Scan for the cell matching the given text and deliver its (x, y) coordinate at center. 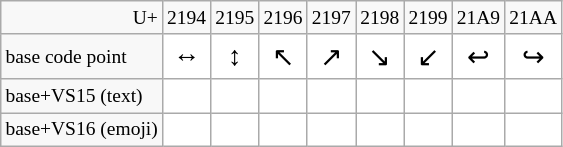
21A9 (478, 18)
↖ (283, 56)
2196 (283, 18)
base code point (82, 56)
2198 (380, 18)
↕ (235, 56)
2197 (331, 18)
↘ (380, 56)
base+VS16 (emoji) (82, 130)
U+ (82, 18)
↩ (478, 56)
base+VS15 (text) (82, 96)
2199 (428, 18)
↗ (331, 56)
↔ (186, 56)
21AA (534, 18)
↙ (428, 56)
2195 (235, 18)
↪ (534, 56)
2194 (186, 18)
